From the cell containing the given text, extract its center point as [X, Y] coordinate. 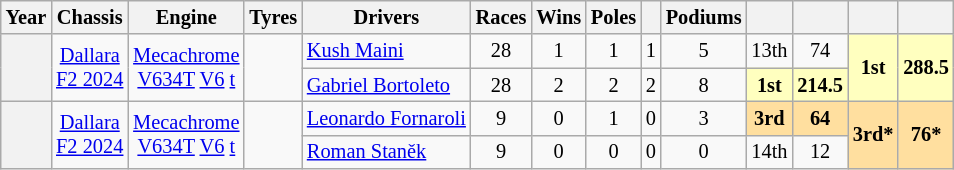
Engine [186, 17]
Year [26, 17]
5 [704, 51]
214.5 [820, 85]
12 [820, 152]
Leonardo Fornaroli [386, 118]
Poles [614, 17]
Wins [558, 17]
8 [704, 85]
Roman Staněk [386, 152]
3 [704, 118]
288.5 [926, 68]
74 [820, 51]
Drivers [386, 17]
Tyres [273, 17]
14th [769, 152]
Podiums [704, 17]
Gabriel Bortoleto [386, 85]
Chassis [90, 17]
Kush Maini [386, 51]
76* [926, 134]
3rd [769, 118]
Races [502, 17]
13th [769, 51]
64 [820, 118]
3rd* [873, 134]
